Locate the cell with the specified text and output its (X, Y) center coordinate. 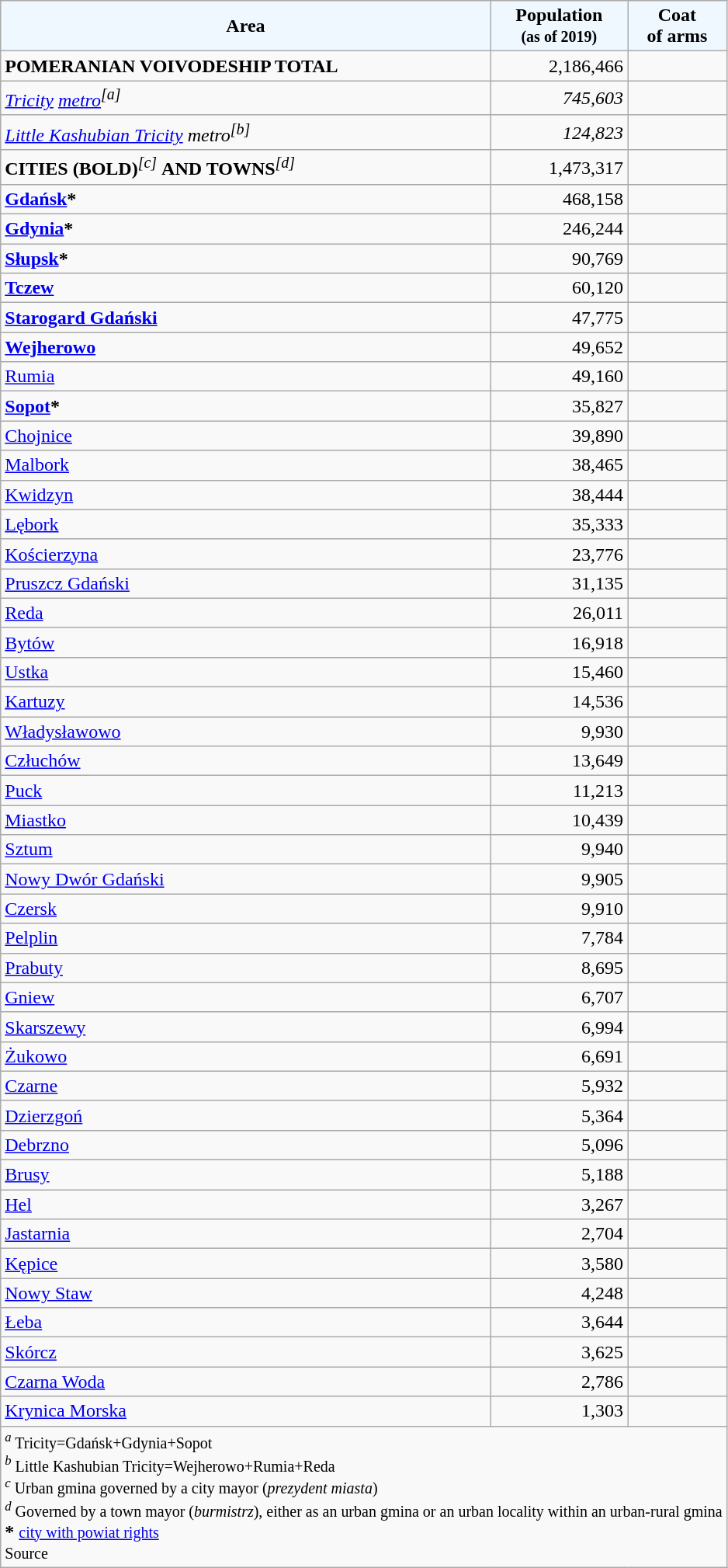
Little Kashubian Tricity metro[b] (245, 132)
Area (245, 26)
Jastarnia (245, 1234)
Sopot* (245, 406)
Czarne (245, 1086)
Ustka (245, 673)
Miastko (245, 820)
Pruszcz Gdański (245, 583)
16,918 (559, 642)
15,460 (559, 673)
Czarna Woda (245, 1382)
2,704 (559, 1234)
90,769 (559, 259)
39,890 (559, 436)
3,580 (559, 1264)
2,786 (559, 1382)
Łeba (245, 1323)
2,186,466 (559, 66)
38,465 (559, 465)
49,652 (559, 347)
14,536 (559, 702)
8,695 (559, 968)
Lębork (245, 524)
13,649 (559, 761)
Tczew (245, 288)
5,932 (559, 1086)
Puck (245, 791)
Słupsk* (245, 259)
5,188 (559, 1175)
Malbork (245, 465)
47,775 (559, 318)
Debrzno (245, 1146)
9,910 (559, 909)
Skarszewy (245, 1027)
Wejherowo (245, 347)
Reda (245, 613)
6,994 (559, 1027)
Rumia (245, 377)
Hel (245, 1205)
Nowy Staw (245, 1293)
Gniew (245, 997)
4,248 (559, 1293)
Chojnice (245, 436)
Sztum (245, 850)
Coatof arms (678, 26)
POMERANIAN VOIVODESHIP TOTAL (245, 66)
31,135 (559, 583)
Krynica Morska (245, 1411)
1,473,317 (559, 168)
Pelplin (245, 938)
9,940 (559, 850)
Człuchów (245, 761)
Kartuzy (245, 702)
38,444 (559, 495)
60,120 (559, 288)
Population (as of 2019) (559, 26)
3,625 (559, 1352)
11,213 (559, 791)
6,691 (559, 1056)
Kępice (245, 1264)
Brusy (245, 1175)
Tricity metro[a] (245, 98)
Gdańsk* (245, 200)
49,160 (559, 377)
9,930 (559, 732)
Kwidzyn (245, 495)
23,776 (559, 554)
Skórcz (245, 1352)
Nowy Dwór Gdański (245, 879)
3,644 (559, 1323)
Gdynia* (245, 229)
Władysławowo (245, 732)
246,244 (559, 229)
745,603 (559, 98)
5,364 (559, 1115)
Prabuty (245, 968)
124,823 (559, 132)
CITIES (BOLD)[c] AND TOWNS[d] (245, 168)
Starogard Gdański (245, 318)
Dzierzgoń (245, 1115)
6,707 (559, 997)
5,096 (559, 1146)
Żukowo (245, 1056)
Bytów (245, 642)
7,784 (559, 938)
Czersk (245, 909)
3,267 (559, 1205)
35,827 (559, 406)
9,905 (559, 879)
35,333 (559, 524)
10,439 (559, 820)
26,011 (559, 613)
468,158 (559, 200)
1,303 (559, 1411)
Kościerzyna (245, 554)
